For the text-containing cell, return its midpoint in [x, y] coordinate format. 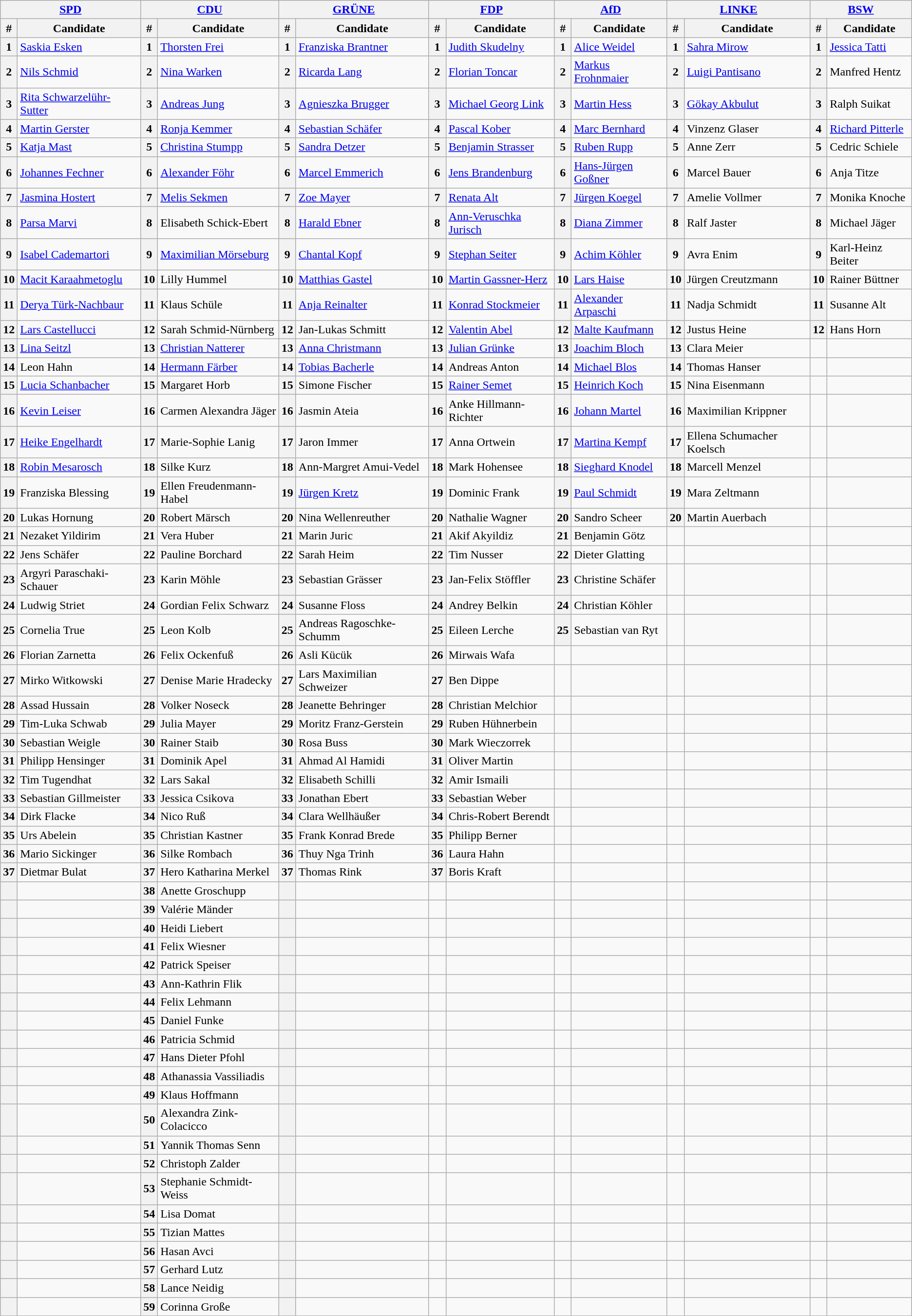
Jessica Csikova [218, 798]
Johannes Fechner [79, 172]
Cornelia True [79, 629]
59 [149, 1306]
Thuy Nga Trinh [362, 854]
Hermann Färber [218, 367]
Marcel Bauer [747, 172]
Marcel Emmerich [362, 172]
Hero Katharina Merkel [218, 872]
Felix Wiesner [218, 946]
Nezaket Yildirim [79, 536]
Malte Kaufmann [620, 330]
Christian Melchior [500, 706]
Sebastian Gillmeister [79, 798]
Jan-Felix Stöffler [500, 580]
Jens Schäfer [79, 554]
Rosa Buss [362, 743]
Thomas Hanser [747, 367]
Anja Reinalter [362, 304]
51 [149, 1145]
Rainer Staib [218, 743]
Cedric Schiele [870, 147]
Jeanette Behringer [362, 706]
Urs Abelein [79, 835]
Maximilian Mörseburg [218, 254]
Anja Titze [870, 172]
Diana Zimmer [620, 222]
Thomas Rink [362, 872]
53 [149, 1189]
Mara Zeltmann [747, 492]
Boris Kraft [500, 872]
48 [149, 1076]
Robin Mesarosch [79, 467]
Michael Georg Link [500, 103]
Dieter Glatting [620, 554]
Eileen Lerche [500, 629]
Ruben Hühnerbein [500, 724]
Maximilian Krippner [747, 410]
54 [149, 1214]
Robert Märsch [218, 517]
Dominic Frank [500, 492]
Nadja Schmidt [747, 304]
Corinna Große [218, 1306]
Lars Sakal [218, 780]
Andrey Belkin [500, 605]
BSW [861, 10]
Jessica Tatti [870, 47]
Luigi Pantisano [747, 72]
Martin Gerster [79, 129]
Sandro Scheer [620, 517]
Ralph Suikat [870, 103]
SPD [71, 10]
45 [149, 1021]
Lars Haise [620, 279]
Leon Hahn [79, 367]
Anne Zerr [747, 147]
Anette Groschupp [218, 891]
Andreas Jung [218, 103]
Jürgen Kretz [362, 492]
Sahra Mirow [747, 47]
Jürgen Koegel [620, 197]
Ellen Freudenmann-Habel [218, 492]
Amelie Vollmer [747, 197]
Katja Mast [79, 147]
Marie-Sophie Lanig [218, 442]
Tim Nusser [500, 554]
Patricia Schmid [218, 1039]
Silke Kurz [218, 467]
Nina Warken [218, 72]
Christian Köhler [620, 605]
Hans Dieter Pfohl [218, 1058]
Dirk Flacke [79, 817]
Saskia Esken [79, 47]
LINKE [739, 10]
Rainer Semet [500, 385]
Nils Schmid [79, 72]
Marc Bernhard [620, 129]
Christoph Zalder [218, 1163]
Achim Köhler [620, 254]
Sarah Heim [362, 554]
Asli Kücük [362, 655]
Andreas Ragoschke-Schumm [362, 629]
Heidi Liebert [218, 928]
Dietmar Bulat [79, 872]
Konrad Stockmeier [500, 304]
Ann-Veruschka Jurisch [500, 222]
Philipp Berner [500, 835]
Klaus Schüle [218, 304]
Julia Mayer [218, 724]
Melis Sekmen [218, 197]
Elisabeth Schick-Ebert [218, 222]
Macit Karaahmetoglu [79, 279]
Ann-Margret Amui-Vedel [362, 467]
Lina Seitzl [79, 348]
Martin Hess [620, 103]
Manfred Hentz [870, 72]
Hans-Jürgen Goßner [620, 172]
Ruben Rupp [620, 147]
Assad Hussain [79, 706]
Felix Lehmann [218, 1002]
Valentin Abel [500, 330]
Markus Frohnmaier [620, 72]
GRÜNE [354, 10]
Monika Knoche [870, 197]
Hasan Avci [218, 1251]
Lars Castellucci [79, 330]
58 [149, 1288]
Gerhard Lutz [218, 1269]
Michael Jäger [870, 222]
Stephanie Schmidt-Weiss [218, 1189]
Nico Ruß [218, 817]
Franziska Blessing [79, 492]
Lisa Domat [218, 1214]
Florian Toncar [500, 72]
Amir Ismaili [500, 780]
Rainer Büttner [870, 279]
Frank Konrad Brede [362, 835]
Leon Kolb [218, 629]
Sebastian Schäfer [362, 129]
Paul Schmidt [620, 492]
Sebastian Weigle [79, 743]
Felix Ockenfuß [218, 655]
Martin Gassner-Herz [500, 279]
Zoe Mayer [362, 197]
Heinrich Koch [620, 385]
55 [149, 1232]
Sarah Schmid-Nürnberg [218, 330]
Florian Zarnetta [79, 655]
Alexander Arpaschi [620, 304]
Valérie Mänder [218, 909]
44 [149, 1002]
Lukas Hornung [79, 517]
Chris-Robert Berendt [500, 817]
Athanassia Vassiliadis [218, 1076]
Tobias Bacherle [362, 367]
Sebastian Weber [500, 798]
Heike Engelhardt [79, 442]
Sebastian van Ryt [620, 629]
Ahmad Al Hamidi [362, 761]
Judith Skudelny [500, 47]
Tim-Luka Schwab [79, 724]
Karl-Heinz Beiter [870, 254]
Yannik Thomas Senn [218, 1145]
Tizian Mattes [218, 1232]
39 [149, 909]
Sebastian Grässer [362, 580]
Mark Wieczorrek [500, 743]
Laura Hahn [500, 854]
Daniel Funke [218, 1021]
Argyri Paraschaki-Schauer [79, 580]
Martina Kempf [620, 442]
Carmen Alexandra Jäger [218, 410]
Nina Wellenreuther [362, 517]
Marin Juric [362, 536]
Elisabeth Schilli [362, 780]
47 [149, 1058]
Akif Akyildiz [500, 536]
42 [149, 965]
57 [149, 1269]
FDP [492, 10]
Jasmina Hostert [79, 197]
Ben Dippe [500, 680]
Mario Sickinger [79, 854]
Ellena Schumacher Koelsch [747, 442]
Moritz Franz-Gerstein [362, 724]
Clara Meier [747, 348]
Ludwig Striet [79, 605]
Jaron Immer [362, 442]
Vinzenz Glaser [747, 129]
Julian Grünke [500, 348]
Christine Schäfer [620, 580]
Gökay Akbulut [747, 103]
Thorsten Frei [218, 47]
Renata Alt [500, 197]
Jens Brandenburg [500, 172]
Derya Türk-Nachbaur [79, 304]
Benjamin Götz [620, 536]
Nathalie Wagner [500, 517]
Christian Kastner [218, 835]
Gordian Felix Schwarz [218, 605]
Volker Noseck [218, 706]
Martin Auerbach [747, 517]
Jürgen Creutzmann [747, 279]
Simone Fischer [362, 385]
Dominik Apel [218, 761]
Lucia Schanbacher [79, 385]
Christian Natterer [218, 348]
Lance Neidig [218, 1288]
38 [149, 891]
Pauline Borchard [218, 554]
Lilly Hummel [218, 279]
Anke Hillmann-Richter [500, 410]
Harald Ebner [362, 222]
Joachim Bloch [620, 348]
Andreas Anton [500, 367]
Ralf Jaster [747, 222]
Mirko Witkowski [79, 680]
Vera Huber [218, 536]
Sieghard Knodel [620, 467]
Franziska Brantner [362, 47]
Ricarda Lang [362, 72]
Hans Horn [870, 330]
Denise Marie Hradecky [218, 680]
Richard Pitterle [870, 129]
Alexandra Zink-Colacicco [218, 1120]
Rita Schwarzelühr-Sutter [79, 103]
Christina Stumpp [218, 147]
Anna Christmann [362, 348]
46 [149, 1039]
43 [149, 984]
41 [149, 946]
Susanne Alt [870, 304]
Sandra Detzer [362, 147]
56 [149, 1251]
Agnieszka Brugger [362, 103]
Chantal Kopf [362, 254]
Justus Heine [747, 330]
Tim Tugendhat [79, 780]
52 [149, 1163]
Nina Eisenmann [747, 385]
CDU [210, 10]
Klaus Hoffmann [218, 1095]
40 [149, 928]
Mirwais Wafa [500, 655]
Ronja Kemmer [218, 129]
Karin Möhle [218, 580]
Kevin Leiser [79, 410]
Michael Blos [620, 367]
Benjamin Strasser [500, 147]
Anna Ortwein [500, 442]
Jasmin Ateia [362, 410]
Susanne Floss [362, 605]
Stephan Seiter [500, 254]
Margaret Horb [218, 385]
Philipp Hensinger [79, 761]
Patrick Speiser [218, 965]
Clara Wellhäußer [362, 817]
Mark Hohensee [500, 467]
50 [149, 1120]
Avra Enim [747, 254]
Jonathan Ebert [362, 798]
Lars Maximilian Schweizer [362, 680]
Silke Rombach [218, 854]
Jan-Lukas Schmitt [362, 330]
Matthias Gastel [362, 279]
Oliver Martin [500, 761]
Parsa Marvi [79, 222]
Alexander Föhr [218, 172]
Ann-Kathrin Flik [218, 984]
Marcell Menzel [747, 467]
AfD [611, 10]
Alice Weidel [620, 47]
49 [149, 1095]
Isabel Cademartori [79, 254]
Pascal Kober [500, 129]
Johann Martel [620, 410]
